From the cell containing the given text, extract its center point as (X, Y) coordinate. 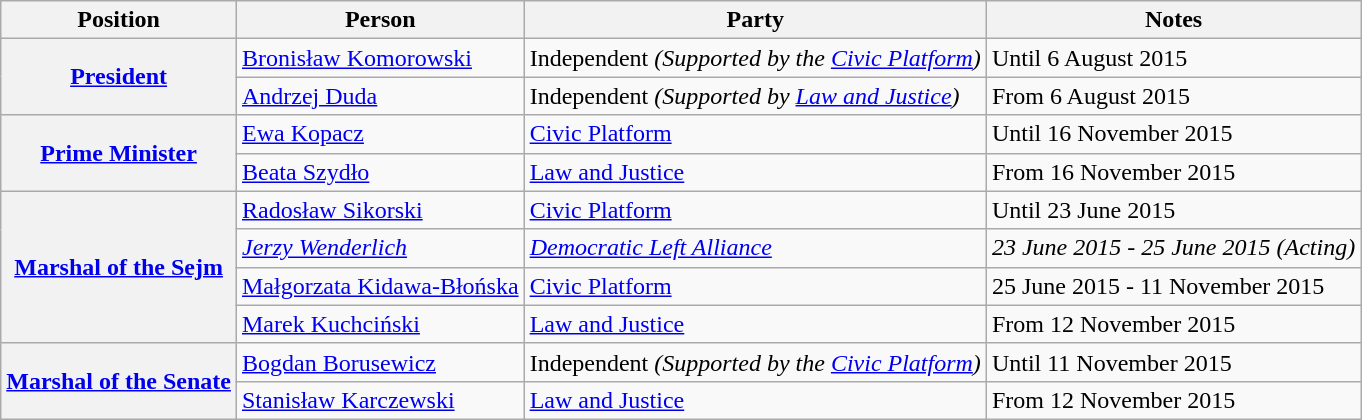
Notes (1173, 20)
Beata Szydło (380, 172)
Radosław Sikorski (380, 210)
25 June 2015 - 11 November 2015 (1173, 286)
Marshal of the Sejm (119, 267)
23 June 2015 - 25 June 2015 (Acting) (1173, 248)
Democratic Left Alliance (755, 248)
Until 23 June 2015 (1173, 210)
Until 6 August 2015 (1173, 58)
Party (755, 20)
Independent (Supported by Law and Justice) (755, 96)
From 6 August 2015 (1173, 96)
Bronisław Komorowski (380, 58)
Jerzy Wenderlich (380, 248)
Marek Kuchciński (380, 324)
Until 11 November 2015 (1173, 362)
Until 16 November 2015 (1173, 134)
Person (380, 20)
Ewa Kopacz (380, 134)
Marshal of the Senate (119, 381)
Andrzej Duda (380, 96)
Bogdan Borusewicz (380, 362)
From 16 November 2015 (1173, 172)
President (119, 77)
Prime Minister (119, 153)
Stanisław Karczewski (380, 400)
Position (119, 20)
Małgorzata Kidawa-Błońska (380, 286)
